Identify which cell holds the provided text, then report its (x, y) central coordinate. 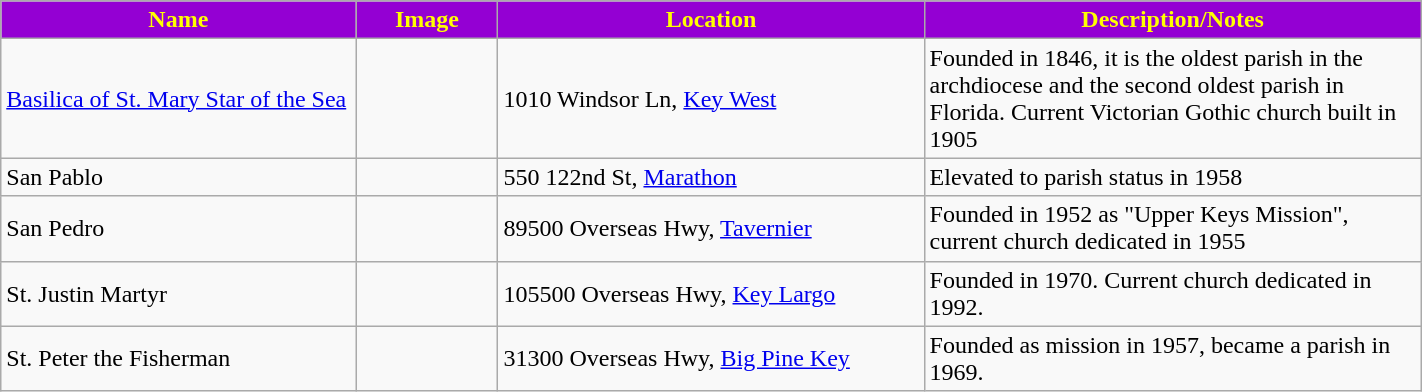
89500 Overseas Hwy, Tavernier (711, 228)
Location (711, 20)
St. Justin Martyr (178, 294)
Founded in 1970. Current church dedicated in 1992. (1172, 294)
Basilica of St. Mary Star of the Sea (178, 98)
Founded as mission in 1957, became a parish in 1969. (1172, 358)
San Pablo (178, 177)
San Pedro (178, 228)
Founded in 1846, it is the oldest parish in the archdiocese and the second oldest parish in Florida. Current Victorian Gothic church built in 1905 (1172, 98)
105500 Overseas Hwy, Key Largo (711, 294)
Description/Notes (1172, 20)
31300 Overseas Hwy, Big Pine Key (711, 358)
Name (178, 20)
Founded in 1952 as "Upper Keys Mission", current church dedicated in 1955 (1172, 228)
1010 Windsor Ln, Key West (711, 98)
550 122nd St, Marathon (711, 177)
Elevated to parish status in 1958 (1172, 177)
St. Peter the Fisherman (178, 358)
Image (427, 20)
